Determine the [x, y] coordinate at the center of the cell enclosing the given text.  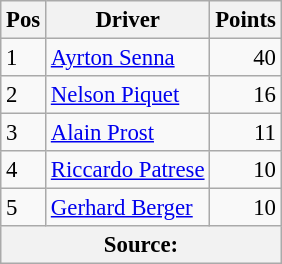
40 [246, 58]
Points [246, 20]
Driver [128, 20]
Ayrton Senna [128, 58]
1 [24, 58]
Source: [141, 245]
4 [24, 170]
Pos [24, 20]
3 [24, 133]
5 [24, 208]
Riccardo Patrese [128, 170]
11 [246, 133]
16 [246, 95]
2 [24, 95]
Alain Prost [128, 133]
Gerhard Berger [128, 208]
Nelson Piquet [128, 95]
